Output the [x, y] coordinate of the center of the cell containing the given text.  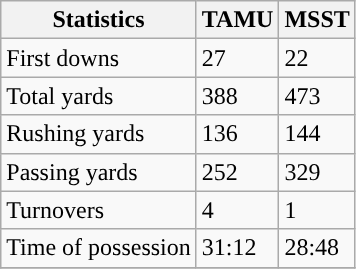
Statistics [99, 20]
Time of possession [99, 248]
27 [238, 58]
Rushing yards [99, 134]
Passing yards [99, 172]
TAMU [238, 20]
388 [238, 96]
Turnovers [99, 210]
28:48 [317, 248]
1 [317, 210]
31:12 [238, 248]
First downs [99, 58]
Total yards [99, 96]
329 [317, 172]
136 [238, 134]
4 [238, 210]
22 [317, 58]
144 [317, 134]
MSST [317, 20]
473 [317, 96]
252 [238, 172]
